Find where the given text appears and provide that cell's center as (x, y) coordinate. 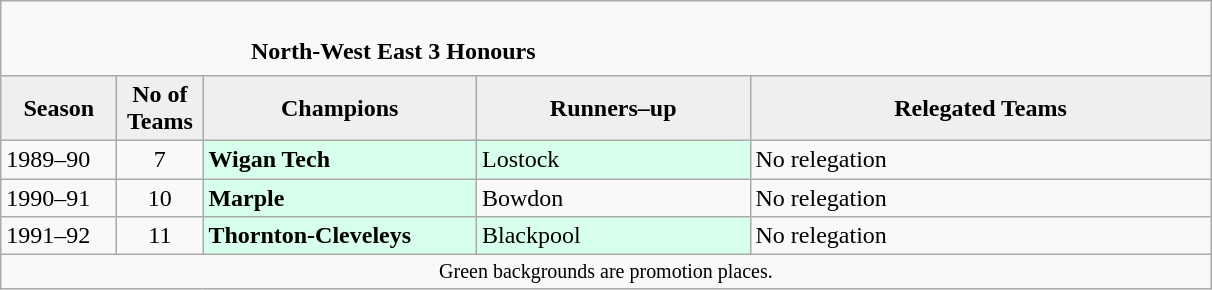
Wigan Tech (340, 159)
10 (160, 197)
11 (160, 236)
Runners–up (613, 108)
7 (160, 159)
Blackpool (613, 236)
Thornton-Cleveleys (340, 236)
Champions (340, 108)
Marple (340, 197)
No of Teams (160, 108)
1991–92 (59, 236)
Bowdon (613, 197)
1989–90 (59, 159)
Relegated Teams (980, 108)
1990–91 (59, 197)
Lostock (613, 159)
Season (59, 108)
Green backgrounds are promotion places. (606, 272)
